From the cell containing the given text, extract its center point as (x, y) coordinate. 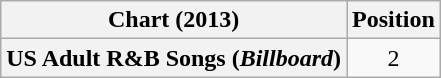
Chart (2013) (174, 20)
2 (394, 58)
US Adult R&B Songs (Billboard) (174, 58)
Position (394, 20)
